Scan for the cell matching the given text and deliver its (x, y) coordinate at center. 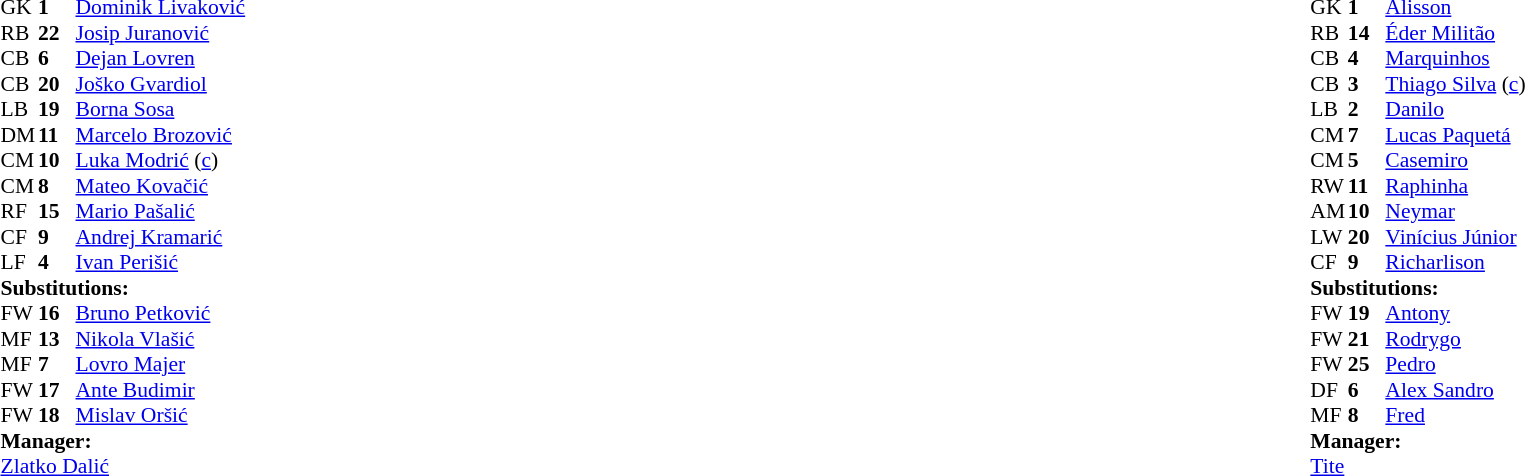
Antony (1455, 313)
Lucas Paquetá (1455, 135)
Bruno Petković (161, 313)
Pedro (1455, 365)
Borna Sosa (161, 109)
Alex Sandro (1455, 390)
Mario Pašalić (161, 211)
Thiago Silva (c) (1455, 84)
Éder Militão (1455, 33)
25 (1367, 365)
14 (1367, 33)
18 (57, 415)
Nikola Vlašić (161, 339)
Richarlison (1455, 263)
5 (1367, 161)
Vinícius Júnior (1455, 237)
Rodrygo (1455, 339)
Josip Juranović (161, 33)
DF (1329, 390)
Ivan Perišić (161, 263)
16 (57, 313)
Marquinhos (1455, 59)
Mislav Oršić (161, 415)
Fred (1455, 415)
Neymar (1455, 211)
Mateo Kovačić (161, 186)
Dejan Lovren (161, 59)
Raphinha (1455, 186)
Marcelo Brozović (161, 135)
LF (19, 263)
Andrej Kramarić (161, 237)
DM (19, 135)
17 (57, 390)
RF (19, 211)
Luka Modrić (c) (161, 161)
LW (1329, 237)
Danilo (1455, 109)
3 (1367, 84)
13 (57, 339)
Casemiro (1455, 161)
22 (57, 33)
RW (1329, 186)
2 (1367, 109)
15 (57, 211)
Joško Gvardiol (161, 84)
Ante Budimir (161, 390)
21 (1367, 339)
Lovro Majer (161, 365)
AM (1329, 211)
